Pinpoint the cell where the given text exists, returning its [X, Y] midpoint coordinate. 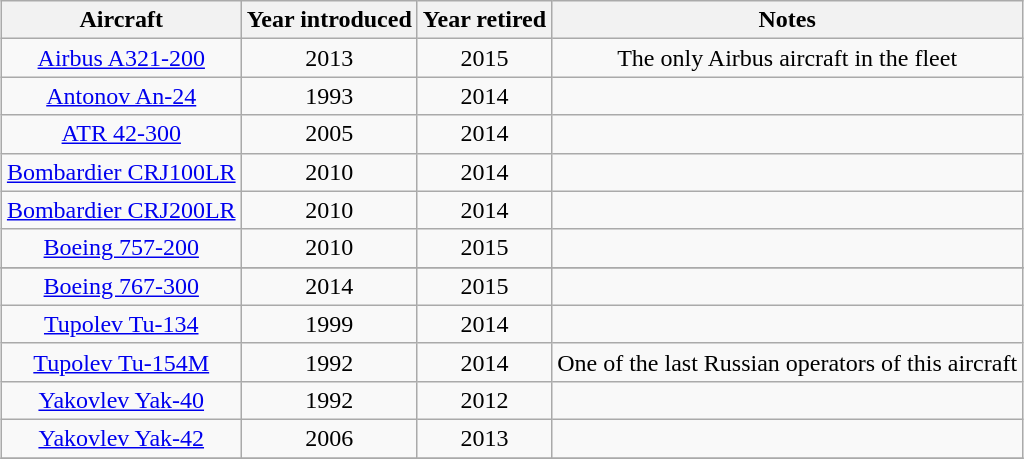
One of the last Russian operators of this aircraft [788, 362]
Yakovlev Yak-42 [121, 438]
Tupolev Tu-154M [121, 362]
Airbus A321-200 [121, 58]
2005 [329, 134]
1993 [329, 96]
Boeing 767-300 [121, 286]
Bombardier CRJ100LR [121, 172]
Notes [788, 20]
Year introduced [329, 20]
Aircraft [121, 20]
Yakovlev Yak-40 [121, 400]
1999 [329, 324]
2012 [484, 400]
Year retired [484, 20]
ATR 42-300 [121, 134]
Tupolev Tu-134 [121, 324]
Antonov An-24 [121, 96]
Bombardier CRJ200LR [121, 210]
The only Airbus aircraft in the fleet [788, 58]
Boeing 757-200 [121, 248]
2006 [329, 438]
